Capture the cell that displays the provided text and extract its [X, Y] central coordinate. 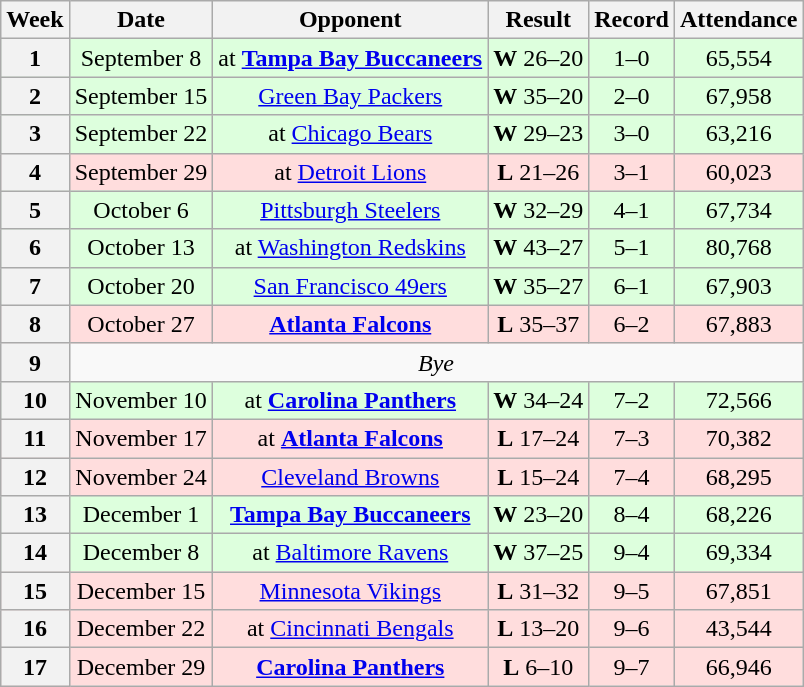
4–1 [632, 210]
W 35–20 [538, 96]
at Chicago Bears [350, 134]
at Washington Redskins [350, 248]
7–3 [632, 438]
10 [35, 400]
66,946 [738, 667]
9–4 [632, 553]
68,226 [738, 515]
San Francisco 49ers [350, 286]
Tampa Bay Buccaneers [350, 515]
9–6 [632, 629]
October 20 [141, 286]
L 35–37 [538, 324]
7–4 [632, 477]
Record [632, 20]
at Detroit Lions [350, 172]
L 15–24 [538, 477]
3 [35, 134]
W 35–27 [538, 286]
67,903 [738, 286]
W 34–24 [538, 400]
November 17 [141, 438]
October 27 [141, 324]
W 26–20 [538, 58]
December 8 [141, 553]
Bye [436, 362]
70,382 [738, 438]
68,295 [738, 477]
3–0 [632, 134]
6–1 [632, 286]
9–7 [632, 667]
9–5 [632, 591]
at Atlanta Falcons [350, 438]
11 [35, 438]
October 6 [141, 210]
W 32–29 [538, 210]
Atlanta Falcons [350, 324]
67,883 [738, 324]
14 [35, 553]
72,566 [738, 400]
15 [35, 591]
L 17–24 [538, 438]
at Carolina Panthers [350, 400]
63,216 [738, 134]
November 10 [141, 400]
7–2 [632, 400]
Result [538, 20]
67,958 [738, 96]
Attendance [738, 20]
W 43–27 [538, 248]
4 [35, 172]
at Tampa Bay Buccaneers [350, 58]
69,334 [738, 553]
1 [35, 58]
L 6–10 [538, 667]
5 [35, 210]
6–2 [632, 324]
December 22 [141, 629]
Week [35, 20]
September 15 [141, 96]
December 29 [141, 667]
16 [35, 629]
67,851 [738, 591]
2 [35, 96]
at Baltimore Ravens [350, 553]
8–4 [632, 515]
November 24 [141, 477]
2–0 [632, 96]
September 29 [141, 172]
9 [35, 362]
September 22 [141, 134]
12 [35, 477]
Minnesota Vikings [350, 591]
13 [35, 515]
8 [35, 324]
Cleveland Browns [350, 477]
5–1 [632, 248]
Carolina Panthers [350, 667]
Opponent [350, 20]
43,544 [738, 629]
October 13 [141, 248]
Date [141, 20]
L 13–20 [538, 629]
Green Bay Packers [350, 96]
67,734 [738, 210]
L 21–26 [538, 172]
at Cincinnati Bengals [350, 629]
7 [35, 286]
65,554 [738, 58]
60,023 [738, 172]
December 1 [141, 515]
17 [35, 667]
W 37–25 [538, 553]
3–1 [632, 172]
80,768 [738, 248]
September 8 [141, 58]
6 [35, 248]
Pittsburgh Steelers [350, 210]
W 23–20 [538, 515]
L 31–32 [538, 591]
1–0 [632, 58]
December 15 [141, 591]
W 29–23 [538, 134]
